Provide the (x, y) coordinate of the cell's center where the given text is located.  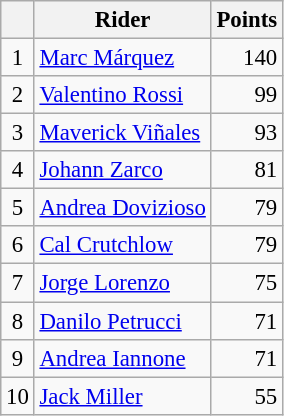
Jack Miller (122, 396)
5 (18, 208)
1 (18, 58)
10 (18, 396)
140 (246, 58)
81 (246, 170)
Andrea Iannone (122, 358)
3 (18, 133)
75 (246, 283)
2 (18, 95)
93 (246, 133)
Marc Márquez (122, 58)
99 (246, 95)
Valentino Rossi (122, 95)
Cal Crutchlow (122, 245)
Andrea Dovizioso (122, 208)
Maverick Viñales (122, 133)
Jorge Lorenzo (122, 283)
Johann Zarco (122, 170)
8 (18, 321)
9 (18, 358)
Danilo Petrucci (122, 321)
7 (18, 283)
6 (18, 245)
55 (246, 396)
Points (246, 20)
4 (18, 170)
Rider (122, 20)
